Identify which cell holds the provided text, then report its [x, y] central coordinate. 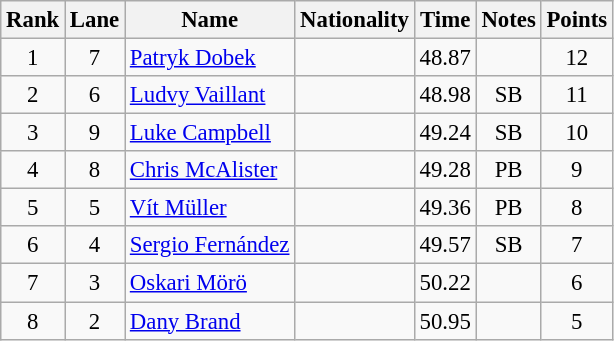
Lane [95, 20]
Chris McAlister [210, 170]
Sergio Fernández [210, 245]
Nationality [354, 20]
12 [576, 58]
Luke Campbell [210, 133]
Name [210, 20]
1 [33, 58]
48.87 [445, 58]
49.57 [445, 245]
49.28 [445, 170]
Points [576, 20]
49.24 [445, 133]
50.95 [445, 321]
10 [576, 133]
Ludvy Vaillant [210, 95]
48.98 [445, 95]
Vít Müller [210, 208]
Patryk Dobek [210, 58]
50.22 [445, 283]
Notes [508, 20]
49.36 [445, 208]
11 [576, 95]
Oskari Mörö [210, 283]
Time [445, 20]
Dany Brand [210, 321]
Rank [33, 20]
